Identify which cell holds the provided text, then report its (X, Y) central coordinate. 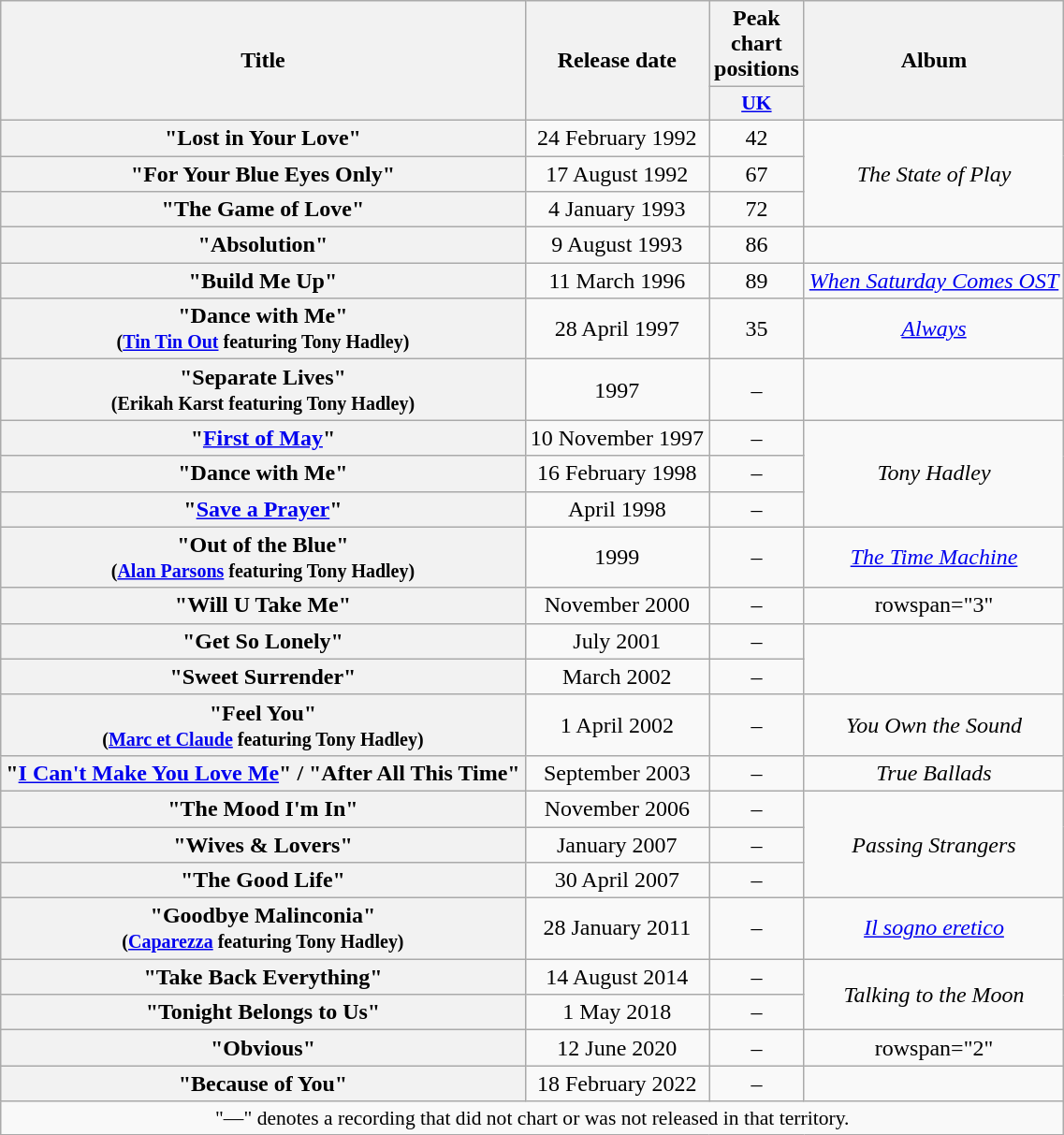
When Saturday Comes OST (934, 281)
72 (757, 210)
24 February 1992 (617, 138)
The Time Machine (934, 558)
"—" denotes a recording that did not chart or was not released in that territory. (532, 1118)
The State of Play (934, 173)
rowspan="2" (934, 1048)
"For Your Blue Eyes Only" (263, 173)
"Wives & Lovers" (263, 845)
"Save a Prayer" (263, 509)
9 August 1993 (617, 245)
November 2000 (617, 605)
"Separate Lives"(Erikah Karst featuring Tony Hadley) (263, 389)
"Tonight Belongs to Us" (263, 1012)
12 June 2020 (617, 1048)
Talking to the Moon (934, 995)
"Obvious" (263, 1048)
"The Game of Love" (263, 210)
January 2007 (617, 845)
"Because of You" (263, 1084)
28 January 2011 (617, 928)
Always (934, 329)
1 May 2018 (617, 1012)
35 (757, 329)
Peak chart positions (757, 44)
"First of May" (263, 438)
"Absolution" (263, 245)
1997 (617, 389)
11 March 1996 (617, 281)
16 February 1998 (617, 473)
67 (757, 173)
Tony Hadley (934, 473)
"I Can't Make You Love Me" / "After All This Time" (263, 773)
"Lost in Your Love" (263, 138)
30 April 2007 (617, 880)
"Out of the Blue"(Alan Parsons featuring Tony Hadley) (263, 558)
28 April 1997 (617, 329)
89 (757, 281)
Release date (617, 61)
"Dance with Me"(Tin Tin Out featuring Tony Hadley) (263, 329)
Passing Strangers (934, 844)
UK (757, 104)
"Take Back Everything" (263, 977)
10 November 1997 (617, 438)
86 (757, 245)
"Build Me Up" (263, 281)
"The Mood I'm In" (263, 808)
November 2006 (617, 808)
"Sweet Surrender" (263, 677)
"Get So Lonely" (263, 641)
"Goodbye Malinconia"(Caparezza featuring Tony Hadley) (263, 928)
1 April 2002 (617, 724)
18 February 2022 (617, 1084)
Il sogno eretico (934, 928)
4 January 1993 (617, 210)
Album (934, 61)
Title (263, 61)
rowspan="3" (934, 605)
"Dance with Me" (263, 473)
April 1998 (617, 509)
You Own the Sound (934, 724)
"Will U Take Me" (263, 605)
42 (757, 138)
14 August 2014 (617, 977)
"Feel You"(Marc et Claude featuring Tony Hadley) (263, 724)
True Ballads (934, 773)
July 2001 (617, 641)
1999 (617, 558)
"The Good Life" (263, 880)
March 2002 (617, 677)
September 2003 (617, 773)
17 August 1992 (617, 173)
